Return the (x, y) coordinate for the center point of the cell that contains the specified text.  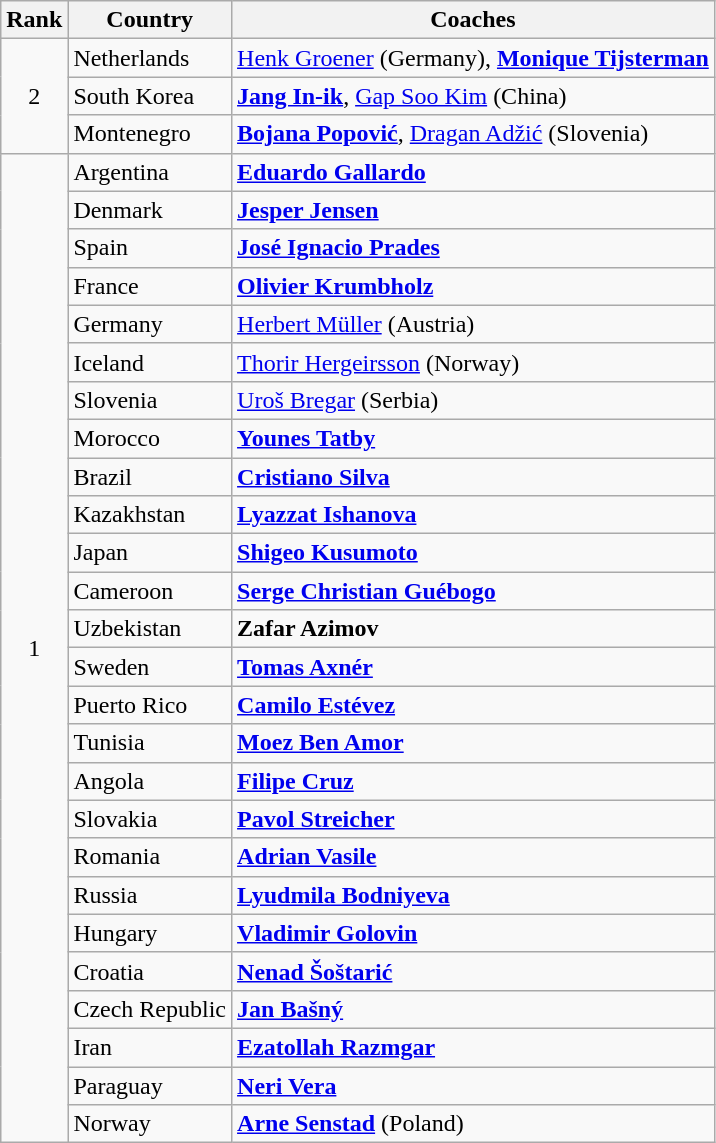
Country (150, 20)
Camilo Estévez (474, 705)
Morocco (150, 438)
Japan (150, 553)
Lyudmila Bodniyeva (474, 895)
Moez Ben Amor (474, 743)
Iceland (150, 362)
Thorir Hergeirsson (Norway) (474, 362)
Shigeo Kusumoto (474, 553)
Denmark (150, 210)
Iran (150, 1047)
Jesper Jensen (474, 210)
Zafar Azimov (474, 629)
Lyazzat Ishanova (474, 515)
Russia (150, 895)
Kazakhstan (150, 515)
Bojana Popović, Dragan Adžić (Slovenia) (474, 134)
Vladimir Golovin (474, 933)
Uroš Bregar (Serbia) (474, 400)
Jang In-ik, Gap Soo Kim (China) (474, 96)
Herbert Müller (Austria) (474, 324)
South Korea (150, 96)
Serge Christian Guébogo (474, 591)
Adrian Vasile (474, 857)
France (150, 286)
José Ignacio Prades (474, 248)
Rank (34, 20)
Angola (150, 781)
2 (34, 96)
Arne Senstad (Poland) (474, 1124)
Slovakia (150, 819)
Netherlands (150, 58)
Eduardo Gallardo (474, 172)
Tunisia (150, 743)
Spain (150, 248)
Olivier Krumbholz (474, 286)
Filipe Cruz (474, 781)
1 (34, 648)
Hungary (150, 933)
Brazil (150, 477)
Neri Vera (474, 1085)
Slovenia (150, 400)
Coaches (474, 20)
Germany (150, 324)
Montenegro (150, 134)
Uzbekistan (150, 629)
Henk Groener (Germany), Monique Tijsterman (474, 58)
Norway (150, 1124)
Paraguay (150, 1085)
Argentina (150, 172)
Romania (150, 857)
Nenad Šoštarić (474, 971)
Cameroon (150, 591)
Sweden (150, 667)
Ezatollah Razmgar (474, 1047)
Tomas Axnér (474, 667)
Czech Republic (150, 1009)
Pavol Streicher (474, 819)
Jan Bašný (474, 1009)
Cristiano Silva (474, 477)
Puerto Rico (150, 705)
Younes Tatby (474, 438)
Croatia (150, 971)
